Pinpoint the cell where the given text exists, returning its [x, y] midpoint coordinate. 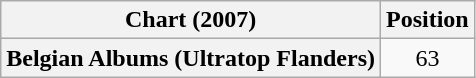
Chart (2007) [191, 20]
Position [428, 20]
Belgian Albums (Ultratop Flanders) [191, 58]
63 [428, 58]
